Return [x, y] of the center of cell containing provided text 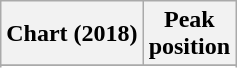
Peakposition [189, 34]
Chart (2018) [72, 34]
